Find where the given text appears and provide that cell's center as (X, Y) coordinate. 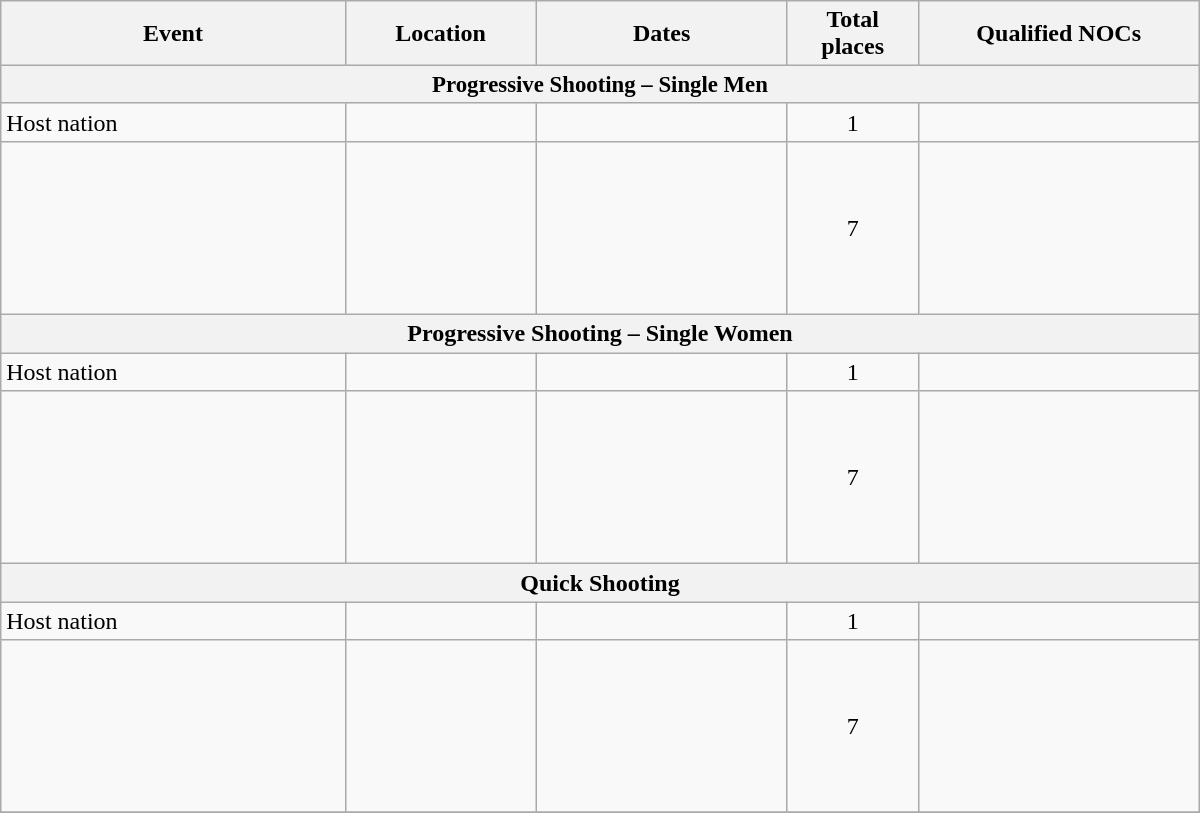
Event (173, 34)
Progressive Shooting – Single Men (600, 85)
Dates (662, 34)
Quick Shooting (600, 583)
Total places (852, 34)
Location (440, 34)
Progressive Shooting – Single Women (600, 334)
Qualified NOCs (1058, 34)
